Determine the [x, y] coordinate at the center of the cell enclosing the given text.  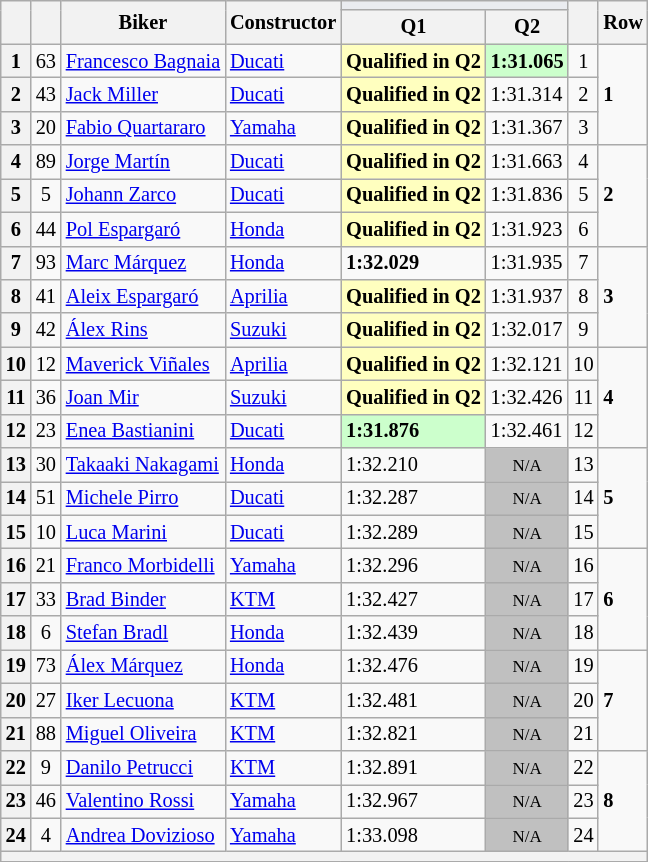
Marc Márquez [143, 263]
51 [46, 498]
1:32.427 [413, 599]
1:32.439 [413, 633]
Valentino Rossi [143, 801]
Jorge Martín [143, 162]
1:32.121 [528, 364]
Luca Marini [143, 532]
89 [46, 162]
88 [46, 734]
1:33.098 [413, 835]
36 [46, 397]
Aleix Espargaró [143, 296]
Iker Lecuona [143, 700]
Maverick Viñales [143, 364]
93 [46, 263]
Stefan Bradl [143, 633]
Francesco Bagnaia [143, 61]
1:32.426 [528, 397]
42 [46, 330]
Michele Pirro [143, 498]
1:32.481 [413, 700]
Joan Mir [143, 397]
1:32.461 [528, 431]
1:31.935 [528, 263]
Enea Bastianini [143, 431]
Q1 [413, 27]
43 [46, 94]
1:32.296 [413, 565]
33 [46, 599]
63 [46, 61]
Takaaki Nakagami [143, 465]
Pol Espargaró [143, 229]
1:31.367 [528, 128]
Álex Rins [143, 330]
30 [46, 465]
46 [46, 801]
Álex Márquez [143, 666]
Jack Miller [143, 94]
1:31.876 [413, 431]
1:31.923 [528, 229]
Johann Zarco [143, 195]
Franco Morbidelli [143, 565]
Miguel Oliveira [143, 734]
27 [46, 700]
Constructor [283, 22]
44 [46, 229]
Danilo Petrucci [143, 767]
41 [46, 296]
1:31.836 [528, 195]
1:32.476 [413, 666]
1:32.287 [413, 498]
1:31.663 [528, 162]
1:32.891 [413, 767]
1:32.210 [413, 465]
Row [622, 22]
Q2 [528, 27]
Biker [143, 22]
1:32.289 [413, 532]
1:32.017 [528, 330]
1:32.029 [413, 263]
Andrea Dovizioso [143, 835]
1:32.821 [413, 734]
Brad Binder [143, 599]
73 [46, 666]
1:32.967 [413, 801]
1:31.065 [528, 61]
1:31.937 [528, 296]
1:31.314 [528, 94]
Fabio Quartararo [143, 128]
